Identify which cell holds the provided text, then report its [X, Y] central coordinate. 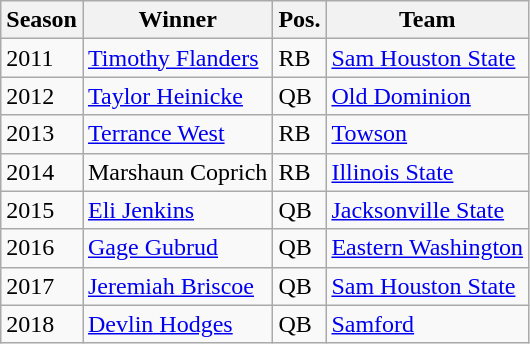
Devlin Hodges [177, 324]
Towson [428, 134]
Old Dominion [428, 96]
2011 [42, 58]
Gage Gubrud [177, 248]
Marshaun Coprich [177, 172]
2016 [42, 248]
Jacksonville State [428, 210]
Timothy Flanders [177, 58]
2014 [42, 172]
Winner [177, 20]
Terrance West [177, 134]
Pos. [300, 20]
2017 [42, 286]
Jeremiah Briscoe [177, 286]
Season [42, 20]
Illinois State [428, 172]
2013 [42, 134]
Eli Jenkins [177, 210]
2015 [42, 210]
2018 [42, 324]
Taylor Heinicke [177, 96]
Team [428, 20]
Eastern Washington [428, 248]
2012 [42, 96]
Samford [428, 324]
